For the text-containing cell, return its midpoint in (X, Y) coordinate format. 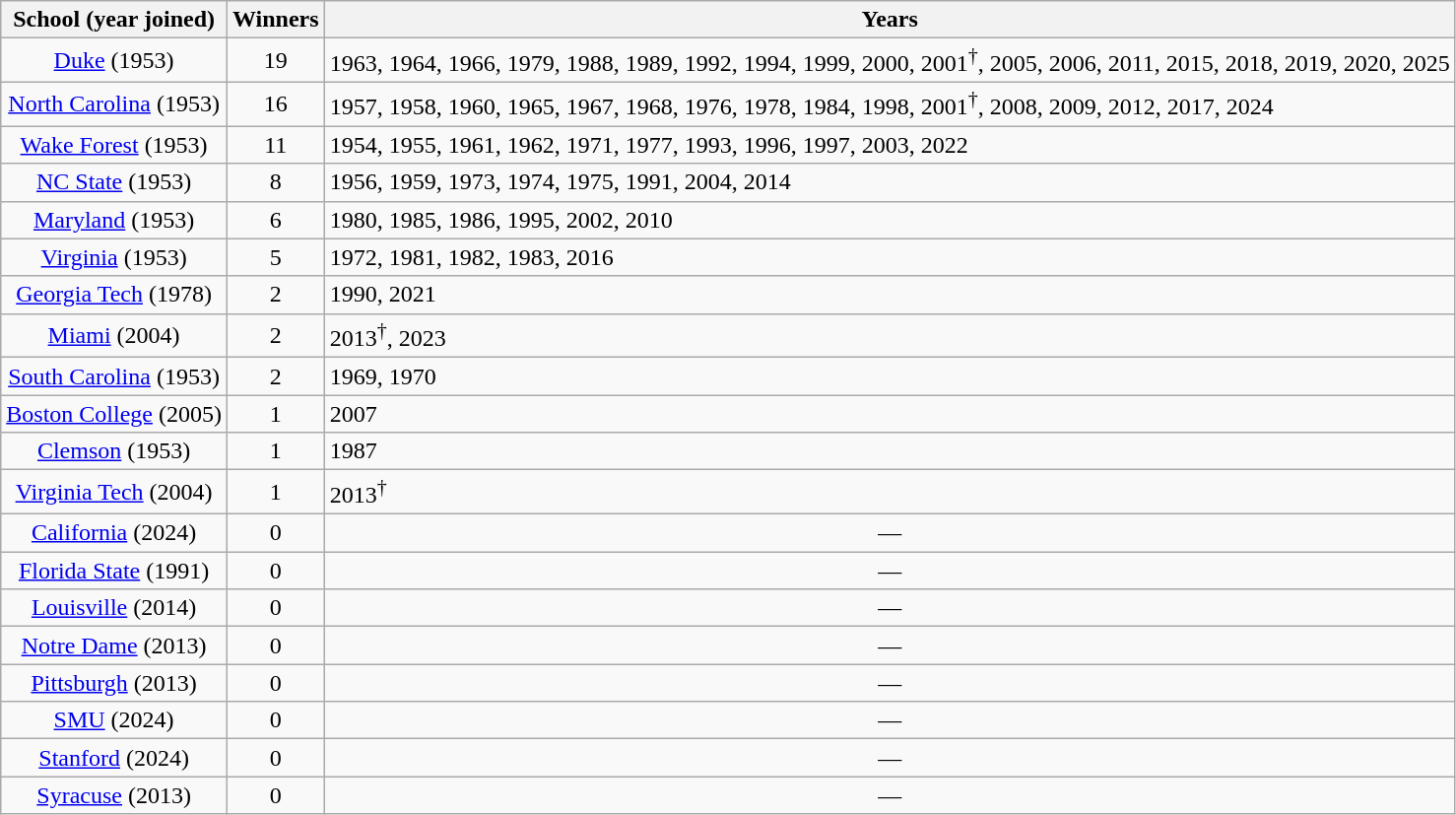
6 (276, 220)
Wake Forest (1953) (114, 145)
1972, 1981, 1982, 1983, 2016 (890, 257)
NC State (1953) (114, 182)
Virginia (1953) (114, 257)
8 (276, 182)
North Carolina (1953) (114, 104)
1987 (890, 451)
1969, 1970 (890, 376)
Winners (276, 20)
Boston College (2005) (114, 414)
School (year joined) (114, 20)
California (2024) (114, 533)
Duke (1953) (114, 61)
1957, 1958, 1960, 1965, 1967, 1968, 1976, 1978, 1984, 1998, 2001†, 2008, 2009, 2012, 2017, 2024 (890, 104)
2013†, 2023 (890, 335)
2007 (890, 414)
Maryland (1953) (114, 220)
1990, 2021 (890, 295)
Stanford (2024) (114, 758)
Clemson (1953) (114, 451)
Georgia Tech (1978) (114, 295)
Florida State (1991) (114, 571)
Virginia Tech (2004) (114, 493)
Louisville (2014) (114, 608)
SMU (2024) (114, 720)
Miami (2004) (114, 335)
2013† (890, 493)
Syracuse (2013) (114, 795)
Notre Dame (2013) (114, 645)
19 (276, 61)
1980, 1985, 1986, 1995, 2002, 2010 (890, 220)
1956, 1959, 1973, 1974, 1975, 1991, 2004, 2014 (890, 182)
1963, 1964, 1966, 1979, 1988, 1989, 1992, 1994, 1999, 2000, 2001†, 2005, 2006, 2011, 2015, 2018, 2019, 2020, 2025 (890, 61)
Pittsburgh (2013) (114, 683)
South Carolina (1953) (114, 376)
1954, 1955, 1961, 1962, 1971, 1977, 1993, 1996, 1997, 2003, 2022 (890, 145)
11 (276, 145)
Years (890, 20)
5 (276, 257)
16 (276, 104)
